Return [x, y] of the center of cell containing provided text 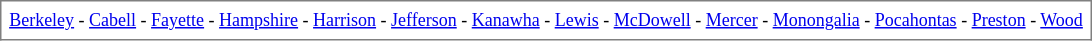
Berkeley - Cabell - Fayette - Hampshire - Harrison - Jefferson - Kanawha - Lewis - McDowell - Mercer - Monongalia - Pocahontas - Preston - Wood [546, 20]
